Search for the cell housing the specified text and yield its (x, y) center coordinate. 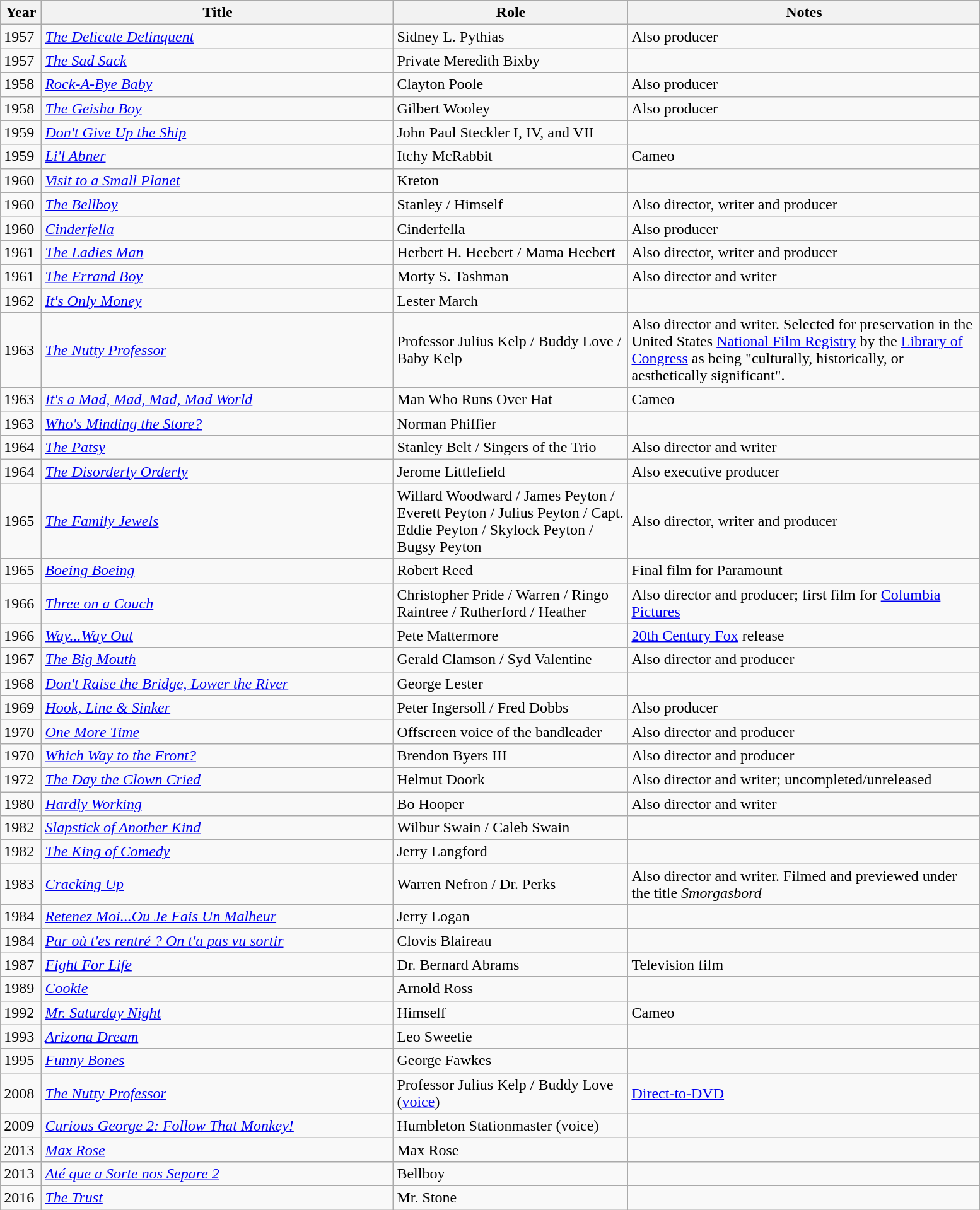
Herbert H. Heebert / Mama Heebert (511, 252)
Fight For Life (218, 965)
One More Time (218, 731)
1980 (21, 804)
Mr. Saturday Night (218, 1013)
Himself (511, 1013)
1993 (21, 1037)
Gilbert Wooley (511, 108)
Jerome Littlefield (511, 472)
The Ladies Man (218, 252)
Cracking Up (218, 884)
Offscreen voice of the bandleader (511, 731)
1972 (21, 779)
Até que a Sorte nos Separe 2 (218, 1173)
Also executive producer (804, 472)
Gerald Clamson / Syd Valentine (511, 660)
George Lester (511, 684)
Don't Raise the Bridge, Lower the River (218, 684)
Kreton (511, 180)
Boeing Boeing (218, 571)
Peter Ingersoll / Fred Dobbs (511, 707)
Professor Julius Kelp / Buddy Love / Baby Kelp (511, 351)
Final film for Paramount (804, 571)
Lester March (511, 301)
Year (21, 13)
George Fawkes (511, 1061)
Also director and producer; first film for Columbia Pictures (804, 603)
The Geisha Boy (218, 108)
Pete Mattermore (511, 636)
1969 (21, 707)
Warren Nefron / Dr. Perks (511, 884)
The Sad Sack (218, 61)
Professor Julius Kelp / Buddy Love (voice) (511, 1093)
2008 (21, 1093)
2009 (21, 1126)
2016 (21, 1197)
Direct-to-DVD (804, 1093)
1992 (21, 1013)
Who's Minding the Store? (218, 424)
Funny Bones (218, 1061)
Bo Hooper (511, 804)
The Bellboy (218, 204)
Stanley / Himself (511, 204)
Arizona Dream (218, 1037)
Bellboy (511, 1173)
Jerry Logan (511, 917)
Also director and writer. Filmed and previewed under the title Smorgasbord (804, 884)
20th Century Fox release (804, 636)
Don't Give Up the Ship (218, 132)
1967 (21, 660)
Three on a Couch (218, 603)
It's Only Money (218, 301)
Par où t'es rentré ? On t'a pas vu sortir (218, 941)
Dr. Bernard Abrams (511, 965)
Jerry Langford (511, 852)
Clovis Blaireau (511, 941)
Also director and writer; uncompleted/unreleased (804, 779)
Way...Way Out (218, 636)
Willard Woodward / James Peyton / Everett Peyton / Julius Peyton / Capt. Eddie Peyton / Skylock Peyton / Bugsy Peyton (511, 521)
Hook, Line & Sinker (218, 707)
Slapstick of Another Kind (218, 828)
Li'l Abner (218, 156)
Wilbur Swain / Caleb Swain (511, 828)
Christopher Pride / Warren / Ringo Raintree / Rutherford / Heather (511, 603)
Stanley Belt / Singers of the Trio (511, 448)
Television film (804, 965)
Retenez Moi...Ou Je Fais Un Malheur (218, 917)
Helmut Doork (511, 779)
The Patsy (218, 448)
It's a Mad, Mad, Mad, Mad World (218, 400)
The Trust (218, 1197)
The King of Comedy (218, 852)
Itchy McRabbit (511, 156)
Clayton Poole (511, 84)
Rock-A-Bye Baby (218, 84)
Arnold Ross (511, 989)
The Day the Clown Cried (218, 779)
The Big Mouth (218, 660)
Man Who Runs Over Hat (511, 400)
Title (218, 13)
Hardly Working (218, 804)
Humbleton Stationmaster (voice) (511, 1126)
Notes (804, 13)
Curious George 2: Follow That Monkey! (218, 1126)
Leo Sweetie (511, 1037)
Which Way to the Front? (218, 755)
Cookie (218, 989)
1989 (21, 989)
Morty S. Tashman (511, 276)
1987 (21, 965)
1983 (21, 884)
John Paul Steckler I, IV, and VII (511, 132)
Sidney L. Pythias (511, 37)
Brendon Byers III (511, 755)
1995 (21, 1061)
1962 (21, 301)
The Delicate Delinquent (218, 37)
Visit to a Small Planet (218, 180)
1968 (21, 684)
Role (511, 13)
The Errand Boy (218, 276)
Private Meredith Bixby (511, 61)
Mr. Stone (511, 1197)
Norman Phiffier (511, 424)
Robert Reed (511, 571)
The Disorderly Orderly (218, 472)
The Family Jewels (218, 521)
